Capture the cell that displays the provided text and extract its (x, y) central coordinate. 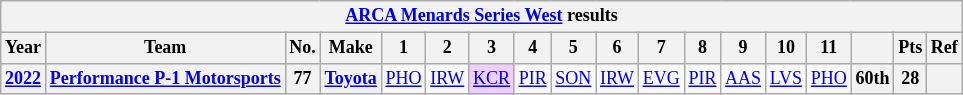
9 (744, 48)
2022 (24, 78)
8 (702, 48)
Toyota (350, 78)
SON (574, 78)
Make (350, 48)
60th (872, 78)
No. (302, 48)
77 (302, 78)
4 (532, 48)
Ref (945, 48)
5 (574, 48)
3 (492, 48)
Team (165, 48)
Pts (910, 48)
Performance P-1 Motorsports (165, 78)
2 (448, 48)
KCR (492, 78)
6 (618, 48)
ARCA Menards Series West results (482, 16)
28 (910, 78)
EVG (661, 78)
LVS (786, 78)
10 (786, 48)
11 (828, 48)
1 (404, 48)
AAS (744, 78)
7 (661, 48)
Year (24, 48)
